Scan for the cell matching the given text and deliver its (x, y) coordinate at center. 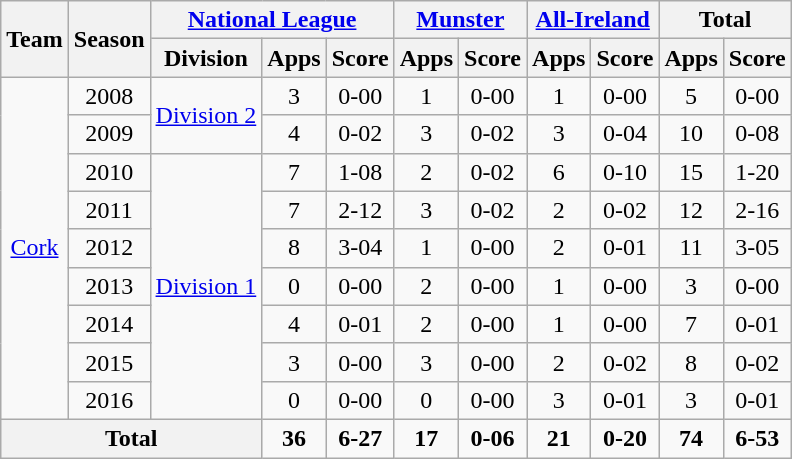
0-08 (757, 134)
2015 (109, 362)
6 (559, 172)
0-20 (625, 438)
1-20 (757, 172)
2014 (109, 324)
17 (426, 438)
10 (691, 134)
2011 (109, 210)
2009 (109, 134)
Team (35, 39)
2013 (109, 286)
Division 2 (206, 115)
2008 (109, 96)
2-16 (757, 210)
36 (294, 438)
1-08 (360, 172)
2-12 (360, 210)
0-06 (493, 438)
11 (691, 248)
Season (109, 39)
21 (559, 438)
74 (691, 438)
0-10 (625, 172)
2010 (109, 172)
3-04 (360, 248)
6-53 (757, 438)
0-04 (625, 134)
12 (691, 210)
2012 (109, 248)
Munster (460, 20)
2016 (109, 400)
5 (691, 96)
6-27 (360, 438)
All-Ireland (593, 20)
Division 1 (206, 286)
Division (206, 58)
Cork (35, 248)
National League (272, 20)
15 (691, 172)
3-05 (757, 248)
